Determine the (X, Y) coordinate at the center of the cell enclosing the given text.  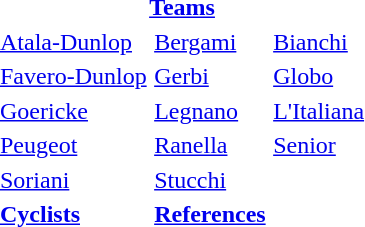
Gerbi (210, 77)
Ranella (210, 145)
Bergami (210, 42)
Stucchi (210, 180)
Legnano (210, 111)
